Capture the cell that displays the provided text and extract its [x, y] central coordinate. 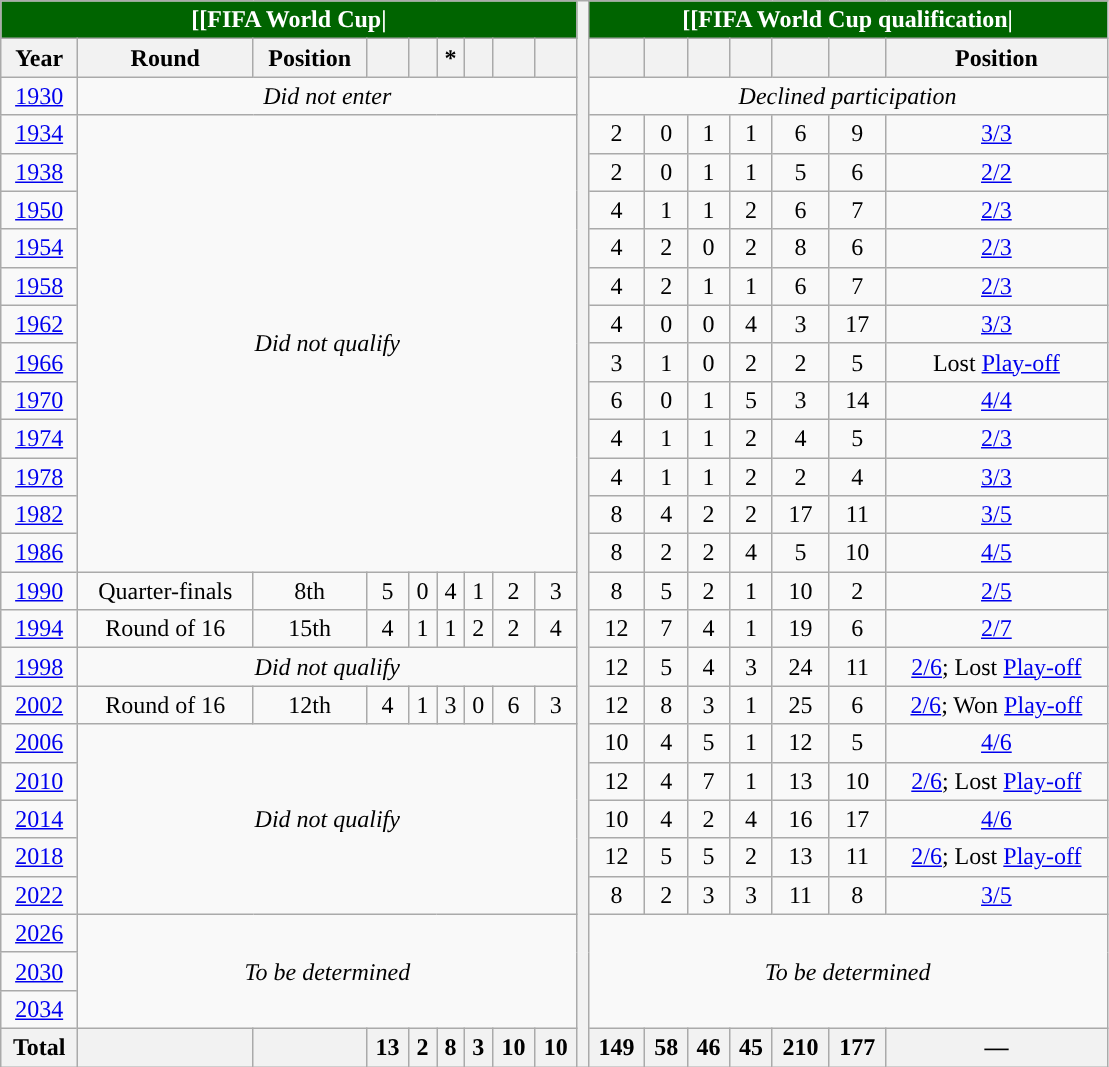
2034 [40, 1009]
1970 [40, 400]
24 [800, 667]
2/2 [996, 172]
1962 [40, 324]
9 [858, 134]
2002 [40, 705]
15th [310, 629]
1982 [40, 515]
12th [310, 705]
4/5 [996, 553]
1930 [40, 96]
2026 [40, 933]
1934 [40, 134]
4/4 [996, 400]
2/5 [996, 591]
58 [666, 1047]
[[FIFA World Cup qualification| [848, 20]
1966 [40, 362]
Quarter-finals [166, 591]
45 [751, 1047]
25 [800, 705]
1958 [40, 286]
1990 [40, 591]
Round [166, 58]
1938 [40, 172]
* [451, 58]
2/7 [996, 629]
[[FIFA World Cup| [289, 20]
2006 [40, 743]
210 [800, 1047]
Total [40, 1047]
2010 [40, 781]
Declined participation [848, 96]
46 [708, 1047]
149 [616, 1047]
16 [800, 819]
Year [40, 58]
Did not enter [328, 96]
1954 [40, 248]
1994 [40, 629]
1978 [40, 477]
— [996, 1047]
2018 [40, 857]
14 [858, 400]
19 [800, 629]
Lost Play-off [996, 362]
1974 [40, 438]
2022 [40, 895]
2/6; Won Play-off [996, 705]
2014 [40, 819]
1986 [40, 553]
177 [858, 1047]
2030 [40, 971]
8th [310, 591]
1950 [40, 210]
1998 [40, 667]
